Determine the [x, y] coordinate at the center of the cell enclosing the given text.  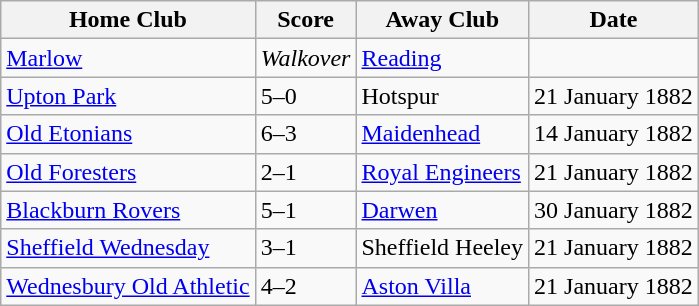
5–0 [306, 96]
6–3 [306, 134]
Wednesbury Old Athletic [128, 286]
4–2 [306, 286]
Old Etonians [128, 134]
Marlow [128, 58]
Blackburn Rovers [128, 210]
3–1 [306, 248]
Score [306, 20]
Aston Villa [442, 286]
Sheffield Heeley [442, 248]
30 January 1882 [614, 210]
Walkover [306, 58]
Sheffield Wednesday [128, 248]
Date [614, 20]
Away Club [442, 20]
Home Club [128, 20]
5–1 [306, 210]
Royal Engineers [442, 172]
2–1 [306, 172]
Old Foresters [128, 172]
Hotspur [442, 96]
Maidenhead [442, 134]
Darwen [442, 210]
Reading [442, 58]
14 January 1882 [614, 134]
Upton Park [128, 96]
